Locate the cell with the specified text and output its (X, Y) center coordinate. 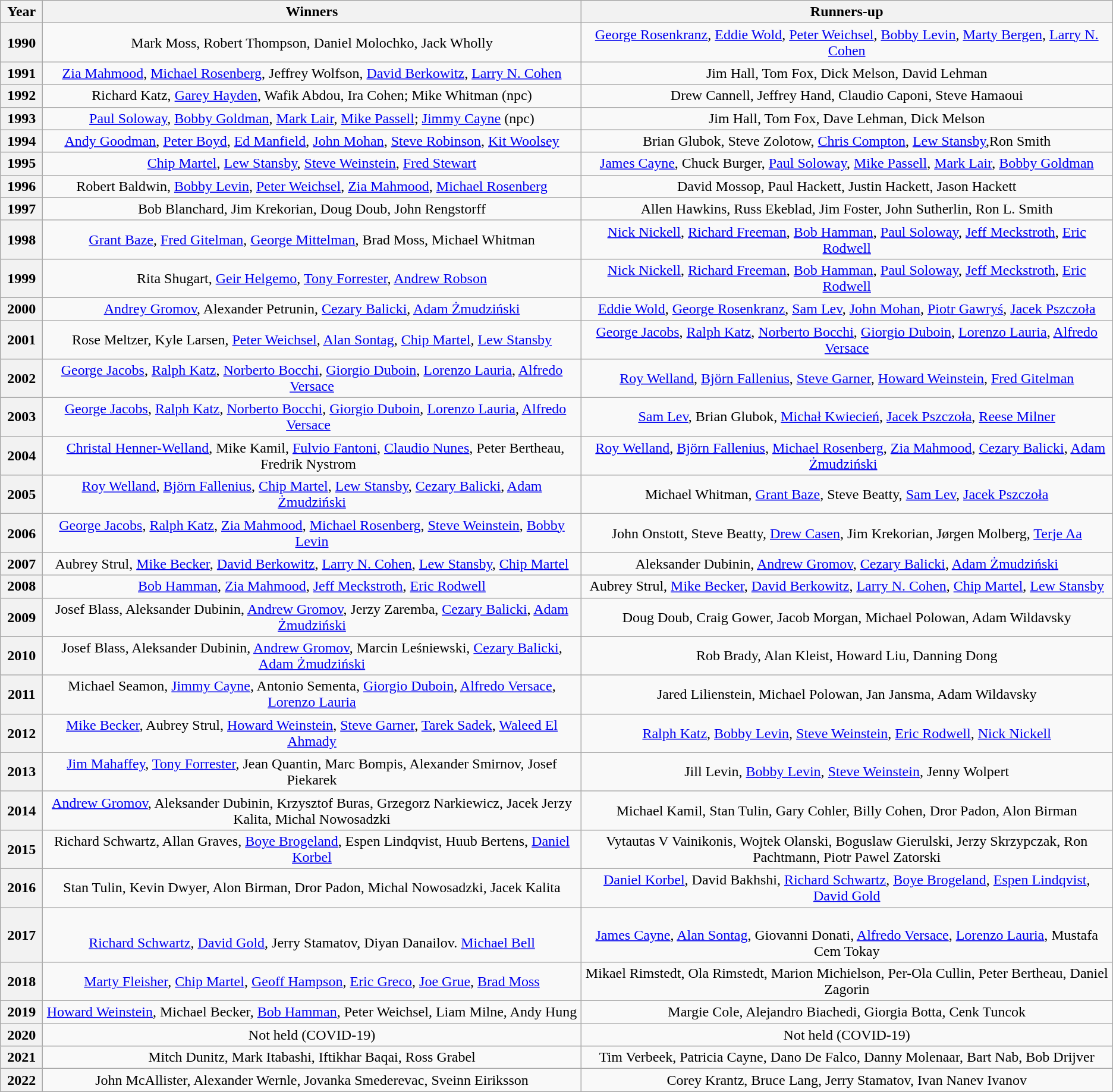
John Onstott, Steve Beatty, Drew Casen, Jim Krekorian, Jørgen Molberg, Terje Aa (847, 533)
Christal Henner-Welland, Mike Kamil, Fulvio Fantoni, Claudio Nunes, Peter Bertheau, Fredrik Nystrom (312, 456)
Chip Martel, Lew Stansby, Steve Weinstein, Fred Stewart (312, 164)
Josef Blass, Aleksander Dubinin, Andrew Gromov, Jerzy Zaremba, Cezary Balicki, Adam Żmudziński (312, 617)
1992 (21, 96)
2022 (21, 1080)
Winners (312, 12)
2008 (21, 586)
Paul Soloway, Bobby Goldman, Mark Lair, Mike Passell; Jimmy Cayne (npc) (312, 118)
Mark Moss, Robert Thompson, Daniel Molochko, Jack Wholly (312, 43)
2007 (21, 564)
Tim Verbeek, Patricia Cayne, Dano De Falco, Danny Molenaar, Bart Nab, Bob Drijver (847, 1058)
Josef Blass, Aleksander Dubinin, Andrew Gromov, Marcin Leśniewski, Cezary Balicki, Adam Żmudziński (312, 655)
Mikael Rimstedt, Ola Rimstedt, Marion Michielson, Per-Ola Cullin, Peter Bertheau, Daniel Zagorin (847, 981)
Sam Lev, Brian Glubok, Michał Kwiecień, Jacek Pszczoła, Reese Milner (847, 418)
Andy Goodman, Peter Boyd, Ed Manfield, John Mohan, Steve Robinson, Kit Woolsey (312, 141)
Aleksander Dubinin, Andrew Gromov, Cezary Balicki, Adam Żmudziński (847, 564)
Aubrey Strul, Mike Becker, David Berkowitz, Larry N. Cohen, Chip Martel, Lew Stansby (847, 586)
James Cayne, Alan Sontag, Giovanni Donati, Alfredo Versace, Lorenzo Lauria, Mustafa Cem Tokay (847, 935)
2019 (21, 1012)
1995 (21, 164)
Michael Seamon, Jimmy Cayne, Antonio Sementa, Giorgio Duboin, Alfredo Versace, Lorenzo Lauria (312, 695)
Jared Lilienstein, Michael Polowan, Jan Jansma, Adam Wildavsky (847, 695)
Rita Shugart, Geir Helgemo, Tony Forrester, Andrew Robson (312, 278)
Jim Hall, Tom Fox, Dave Lehman, Dick Melson (847, 118)
2016 (21, 887)
1998 (21, 239)
Howard Weinstein, Michael Becker, Bob Hamman, Peter Weichsel, Liam Milne, Andy Hung (312, 1012)
2013 (21, 772)
George Jacobs, Ralph Katz, Zia Mahmood, Michael Rosenberg, Steve Weinstein, Bobby Levin (312, 533)
1996 (21, 186)
Rob Brady, Alan Kleist, Howard Liu, Danning Dong (847, 655)
Rose Meltzer, Kyle Larsen, Peter Weichsel, Alan Sontag, Chip Martel, Lew Stansby (312, 339)
1994 (21, 141)
Jim Mahaffey, Tony Forrester, Jean Quantin, Marc Bompis, Alexander Smirnov, Josef Piekarek (312, 772)
Margie Cole, Alejandro Biachedi, Giorgia Botta, Cenk Tuncok (847, 1012)
2020 (21, 1035)
Bob Blanchard, Jim Krekorian, Doug Doub, John Rengstorff (312, 209)
Michael Whitman, Grant Baze, Steve Beatty, Sam Lev, Jacek Pszczoła (847, 495)
Runners-up (847, 12)
2018 (21, 981)
Corey Krantz, Bruce Lang, Jerry Stamatov, Ivan Nanev Ivanov (847, 1080)
Mitch Dunitz, Mark Itabashi, Iftikhar Baqai, Ross Grabel (312, 1058)
2006 (21, 533)
Brian Glubok, Steve Zolotow, Chris Compton, Lew Stansby,Ron Smith (847, 141)
2009 (21, 617)
Michael Kamil, Stan Tulin, Gary Cohler, Billy Cohen, Dror Padon, Alon Birman (847, 810)
Grant Baze, Fred Gitelman, George Mittelman, Brad Moss, Michael Whitman (312, 239)
Mike Becker, Aubrey Strul, Howard Weinstein, Steve Garner, Tarek Sadek, Waleed El Ahmady (312, 733)
Year (21, 12)
2015 (21, 849)
George Rosenkranz, Eddie Wold, Peter Weichsel, Bobby Levin, Marty Bergen, Larry N. Cohen (847, 43)
Robert Baldwin, Bobby Levin, Peter Weichsel, Zia Mahmood, Michael Rosenberg (312, 186)
2005 (21, 495)
Drew Cannell, Jeffrey Hand, Claudio Caponi, Steve Hamaoui (847, 96)
2012 (21, 733)
Richard Katz, Garey Hayden, Wafik Abdou, Ira Cohen; Mike Whitman (npc) (312, 96)
Aubrey Strul, Mike Becker, David Berkowitz, Larry N. Cohen, Lew Stansby, Chip Martel (312, 564)
1999 (21, 278)
Zia Mahmood, Michael Rosenberg, Jeffrey Wolfson, David Berkowitz, Larry N. Cohen (312, 73)
Ralph Katz, Bobby Levin, Steve Weinstein, Eric Rodwell, Nick Nickell (847, 733)
2011 (21, 695)
Roy Welland, Björn Fallenius, Michael Rosenberg, Zia Mahmood, Cezary Balicki, Adam Żmudziński (847, 456)
John McAllister, Alexander Wernle, Jovanka Smederevac, Sveinn Eiriksson (312, 1080)
2001 (21, 339)
2014 (21, 810)
Richard Schwartz, David Gold, Jerry Stamatov, Diyan Danailov. Michael Bell (312, 935)
Marty Fleisher, Chip Martel, Geoff Hampson, Eric Greco, Joe Grue, Brad Moss (312, 981)
Roy Welland, Björn Fallenius, Steve Garner, Howard Weinstein, Fred Gitelman (847, 378)
Roy Welland, Björn Fallenius, Chip Martel, Lew Stansby, Cezary Balicki, Adam Żmudziński (312, 495)
1991 (21, 73)
Stan Tulin, Kevin Dwyer, Alon Birman, Dror Padon, Michal Nowosadzki, Jacek Kalita (312, 887)
James Cayne, Chuck Burger, Paul Soloway, Mike Passell, Mark Lair, Bobby Goldman (847, 164)
2004 (21, 456)
Richard Schwartz, Allan Graves, Boye Brogeland, Espen Lindqvist, Huub Bertens, Daniel Korbel (312, 849)
1997 (21, 209)
Jim Hall, Tom Fox, Dick Melson, David Lehman (847, 73)
1990 (21, 43)
Allen Hawkins, Russ Ekeblad, Jim Foster, John Sutherlin, Ron L. Smith (847, 209)
Doug Doub, Craig Gower, Jacob Morgan, Michael Polowan, Adam Wildavsky (847, 617)
2010 (21, 655)
2003 (21, 418)
1993 (21, 118)
2017 (21, 935)
David Mossop, Paul Hackett, Justin Hackett, Jason Hackett (847, 186)
2002 (21, 378)
Eddie Wold, George Rosenkranz, Sam Lev, John Mohan, Piotr Gawryś, Jacek Pszczoła (847, 309)
Vytautas V Vainikonis, Wojtek Olanski, Boguslaw Gierulski, Jerzy Skrzypczak, Ron Pachtmann, Piotr Pawel Zatorski (847, 849)
Bob Hamman, Zia Mahmood, Jeff Meckstroth, Eric Rodwell (312, 586)
2000 (21, 309)
Jill Levin, Bobby Levin, Steve Weinstein, Jenny Wolpert (847, 772)
Daniel Korbel, David Bakhshi, Richard Schwartz, Boye Brogeland, Espen Lindqvist, David Gold (847, 887)
Andrey Gromov, Alexander Petrunin, Cezary Balicki, Adam Żmudziński (312, 309)
2021 (21, 1058)
Andrew Gromov, Aleksander Dubinin, Krzysztof Buras, Grzegorz Narkiewicz, Jacek Jerzy Kalita, Michal Nowosadzki (312, 810)
